Find where the given text appears and provide that cell's center as [x, y] coordinate. 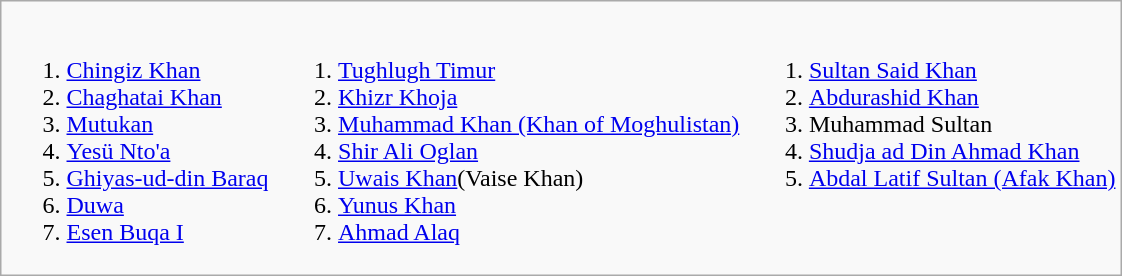
Sultan Said Khan Abdurashid Khan Muhammad Sultan Shudja ad Din Ahmad Khan Abdal Latif Sultan (Afak Khan) [932, 138]
Chingiz Khan Chaghatai Khan Mutukan Yesü Nto'a Ghiyas-ud-din Baraq Duwa Esen Buqa I [137, 138]
Tughlugh Timur Khizr Khoja Muhammad Khan (Khan of Moghulistan) Shir Ali Oglan Uwais Khan(Vaise Khan) Yunus Khan Ahmad Alaq [508, 138]
